Find where the given text appears and provide that cell's center as (x, y) coordinate. 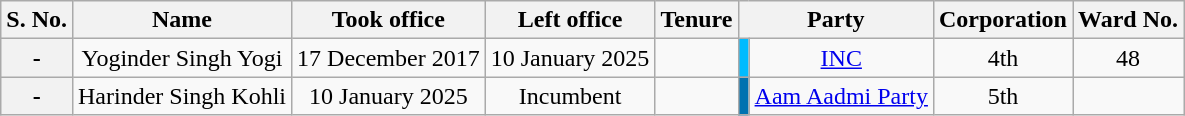
INC (841, 58)
Harinder Singh Kohli (182, 96)
Took office (389, 20)
5th (1002, 96)
17 December 2017 (389, 58)
48 (1128, 58)
Aam Aadmi Party (841, 96)
S. No. (37, 20)
Name (182, 20)
Corporation (1002, 20)
Party (836, 20)
Ward No. (1128, 20)
Yoginder Singh Yogi (182, 58)
Left office (570, 20)
Incumbent (570, 96)
4th (1002, 58)
Tenure (696, 20)
